Detect which cell encompasses the target text, then output its (X, Y) center coordinate. 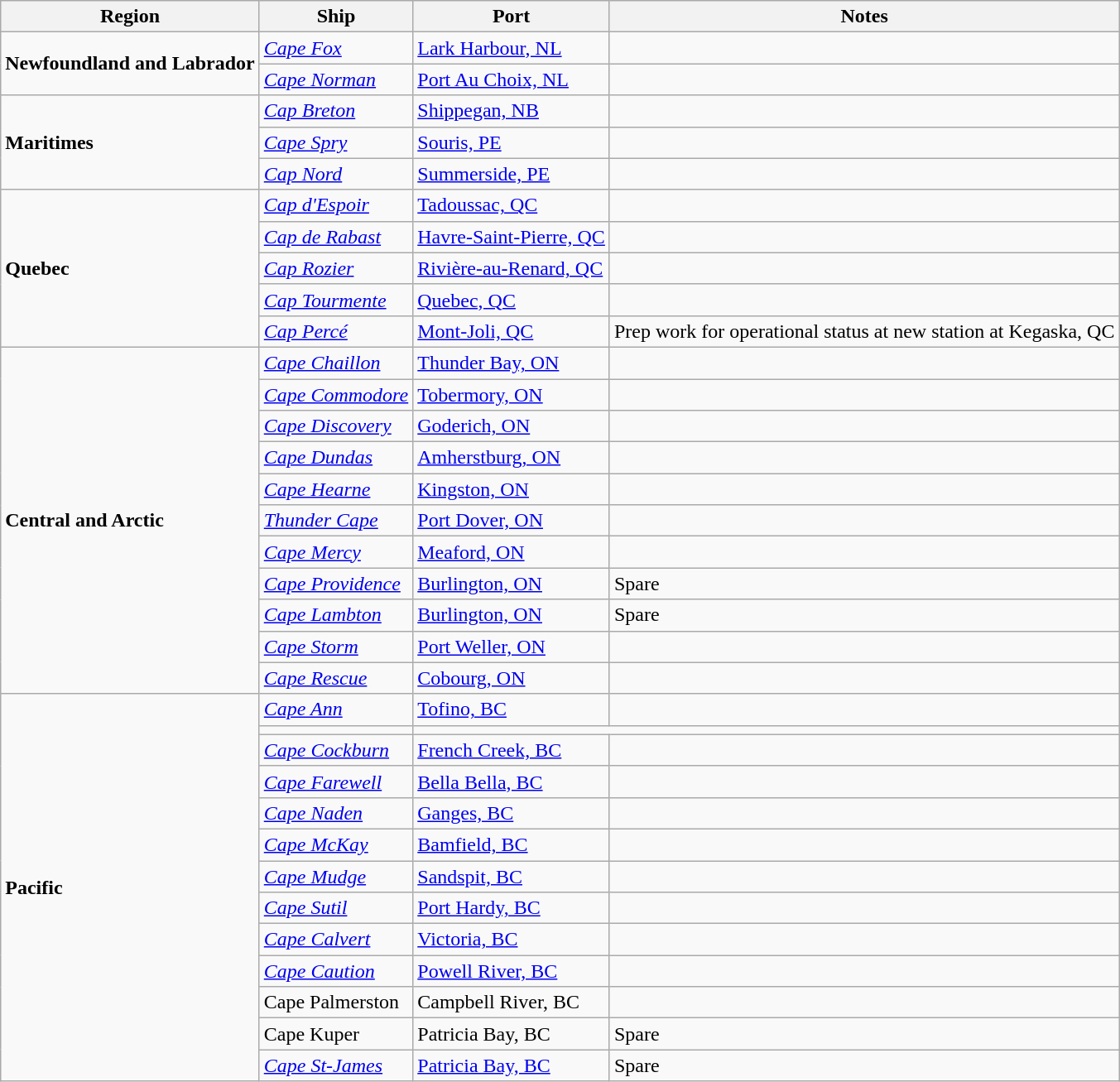
Tadoussac, QC (512, 205)
Quebec, QC (512, 300)
Cape Norman (336, 79)
Newfoundland and Labrador (130, 64)
Cap Rozier (336, 268)
Ganges, BC (512, 813)
Port Weller, ON (512, 647)
Cape Dundas (336, 458)
Cape Caution (336, 971)
Cape Providence (336, 584)
Cape Sutil (336, 908)
Cape Commodore (336, 395)
Quebec (130, 268)
Victoria, BC (512, 940)
Cape Fox (336, 48)
Amherstburg, ON (512, 458)
Cape Spry (336, 142)
Cape Discovery (336, 426)
Campbell River, BC (512, 1003)
Ship (336, 17)
Central and Arctic (130, 520)
Port Au Choix, NL (512, 79)
Port Dover, ON (512, 521)
Cape Mercy (336, 552)
Cape Calvert (336, 940)
Cap Percé (336, 331)
Tobermory, ON (512, 395)
Powell River, BC (512, 971)
Bamfield, BC (512, 844)
Port (512, 17)
Tofino, BC (512, 709)
Havre-Saint-Pierre, QC (512, 237)
Port Hardy, BC (512, 908)
Sandspit, BC (512, 877)
Cape Kuper (336, 1034)
Meaford, ON (512, 552)
Pacific (130, 887)
Cape Mudge (336, 877)
Souris, PE (512, 142)
Thunder Cape (336, 521)
Cape Cockburn (336, 750)
Cape St-James (336, 1065)
Rivière-au-Renard, QC (512, 268)
Cape Storm (336, 647)
Lark Harbour, NL (512, 48)
Thunder Bay, ON (512, 363)
Prep work for operational status at new station at Kegaska, QC (864, 331)
Shippegan, NB (512, 111)
Cap Nord (336, 174)
Maritimes (130, 142)
Cap de Rabast (336, 237)
Cape Rescue (336, 678)
Region (130, 17)
Summerside, PE (512, 174)
Cape Hearne (336, 489)
Cap Tourmente (336, 300)
Cobourg, ON (512, 678)
Cape Farewell (336, 781)
French Creek, BC (512, 750)
Cape McKay (336, 844)
Cape Palmerston (336, 1003)
Cape Chaillon (336, 363)
Bella Bella, BC (512, 781)
Kingston, ON (512, 489)
Cap d'Espoir (336, 205)
Cape Naden (336, 813)
Cap Breton (336, 111)
Notes (864, 17)
Goderich, ON (512, 426)
Cape Lambton (336, 615)
Mont-Joli, QC (512, 331)
Cape Ann (336, 709)
